From the cell containing the given text, extract its center point as [X, Y] coordinate. 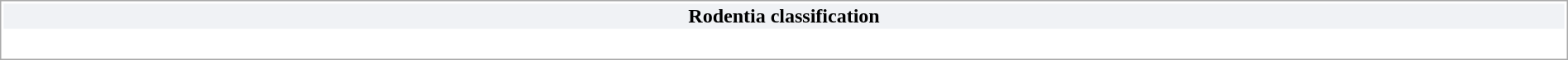
Rodentia classification [784, 16]
